Scan for the cell matching the given text and deliver its [x, y] coordinate at center. 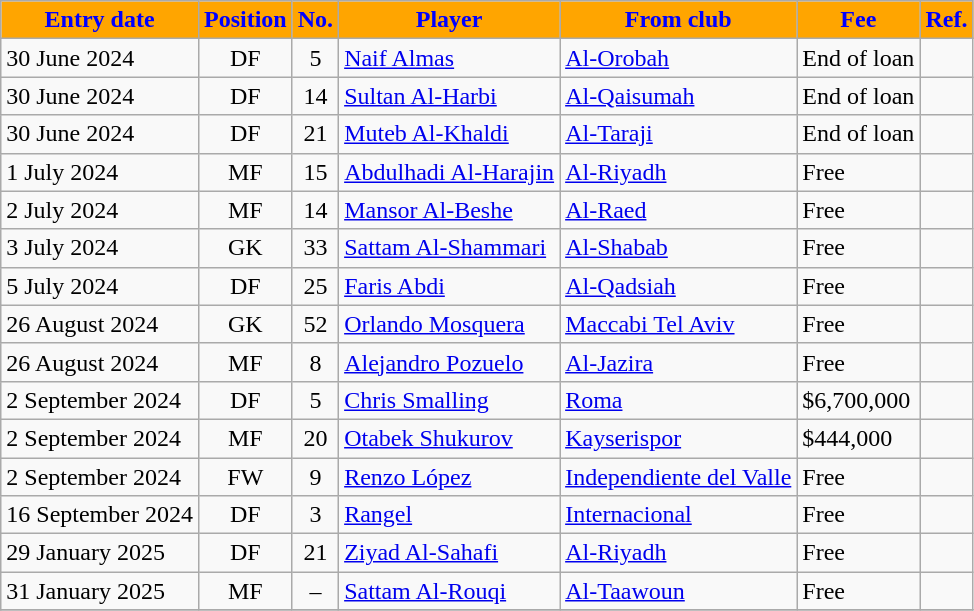
Abdulhadi Al-Harajin [450, 172]
Position [245, 20]
3 [315, 515]
Al-Taraji [678, 134]
25 [315, 286]
Ziyad Al-Sahafi [450, 553]
Ref. [946, 20]
Independiente del Valle [678, 477]
5 July 2024 [100, 286]
Chris Smalling [450, 400]
52 [315, 324]
16 September 2024 [100, 515]
8 [315, 362]
Rangel [450, 515]
Al-Orobah [678, 58]
$444,000 [858, 438]
From club [678, 20]
1 July 2024 [100, 172]
Sattam Al-Rouqi [450, 591]
FW [245, 477]
Naif Almas [450, 58]
Orlando Mosquera [450, 324]
9 [315, 477]
No. [315, 20]
Mansor Al-Beshe [450, 210]
– [315, 591]
3 July 2024 [100, 248]
33 [315, 248]
Al-Shabab [678, 248]
20 [315, 438]
Sultan Al-Harbi [450, 96]
31 January 2025 [100, 591]
Renzo López [450, 477]
Kayserispor [678, 438]
Al-Qadsiah [678, 286]
Al-Qaisumah [678, 96]
Al-Taawoun [678, 591]
Maccabi Tel Aviv [678, 324]
$6,700,000 [858, 400]
29 January 2025 [100, 553]
Roma [678, 400]
Player [450, 20]
Internacional [678, 515]
Al-Raed [678, 210]
Muteb Al-Khaldi [450, 134]
Otabek Shukurov [450, 438]
2 July 2024 [100, 210]
Fee [858, 20]
Al-Jazira [678, 362]
Entry date [100, 20]
Sattam Al-Shammari [450, 248]
Faris Abdi [450, 286]
Alejandro Pozuelo [450, 362]
15 [315, 172]
